Scan for the cell matching the given text and deliver its (X, Y) coordinate at center. 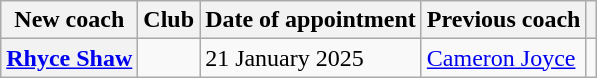
Cameron Joyce (504, 58)
21 January 2025 (311, 58)
Rhyce Shaw (70, 58)
Club (169, 20)
Previous coach (504, 20)
Date of appointment (311, 20)
New coach (70, 20)
